Extract the (x, y) coordinate from the center of the cell holding the provided text.  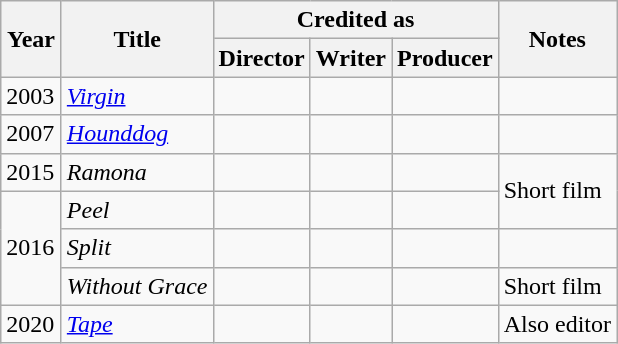
2003 (32, 96)
Year (32, 39)
Producer (446, 58)
2007 (32, 134)
Director (262, 58)
Without Grace (137, 286)
Notes (557, 39)
2020 (32, 324)
Tape (137, 324)
Ramona (137, 172)
Virgin (137, 96)
Hounddog (137, 134)
Split (137, 248)
Credited as (356, 20)
Writer (350, 58)
2016 (32, 248)
Title (137, 39)
Peel (137, 210)
2015 (32, 172)
Also editor (557, 324)
